Provide the [X, Y] coordinate of the cell's center where the given text is located.  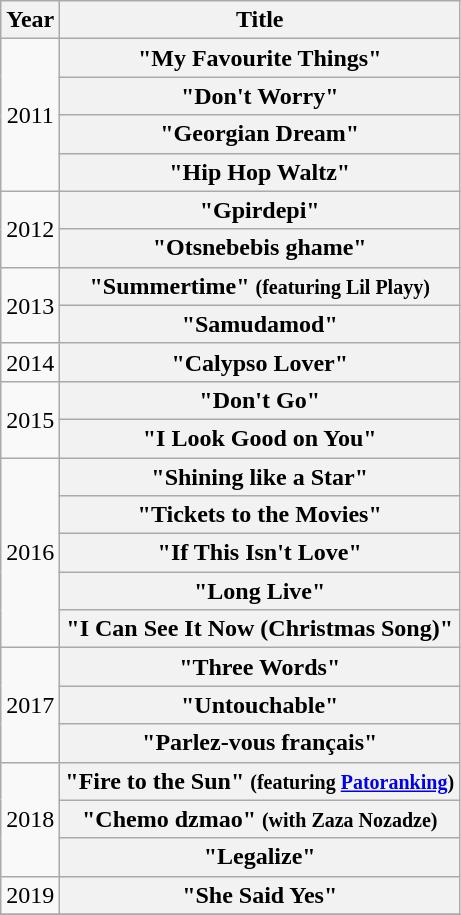
"Hip Hop Waltz" [260, 172]
2014 [30, 362]
"Shining like a Star" [260, 477]
Year [30, 20]
"Summertime" (featuring Lil Playy) [260, 286]
"If This Isn't Love" [260, 553]
"Legalize" [260, 857]
"Three Words" [260, 667]
"Untouchable" [260, 705]
2015 [30, 419]
"Otsnebebis ghame" [260, 248]
2016 [30, 553]
"Samudamod" [260, 324]
"Georgian Dream" [260, 134]
"Calypso Lover" [260, 362]
"Long Live" [260, 591]
"Chemo dzmao" (with Zaza Nozadze) [260, 819]
2013 [30, 305]
"I Look Good on You" [260, 438]
"Parlez-vous français" [260, 743]
"I Can See It Now (Christmas Song)" [260, 629]
2011 [30, 115]
"My Favourite Things" [260, 58]
"Fire to the Sun" (featuring Patoranking) [260, 781]
"Don't Go" [260, 400]
2019 [30, 895]
Title [260, 20]
2017 [30, 705]
2018 [30, 819]
2012 [30, 229]
"Tickets to the Movies" [260, 515]
"She Said Yes" [260, 895]
"Don't Worry" [260, 96]
"Gpirdepi" [260, 210]
